Identify which cell holds the provided text, then report its (x, y) central coordinate. 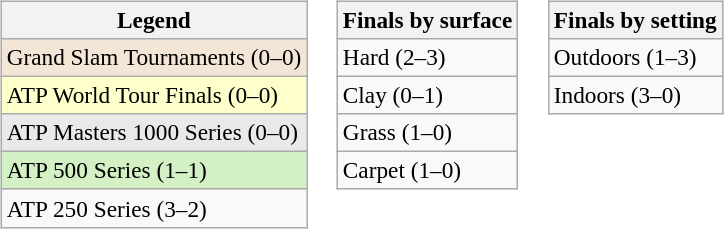
Outdoors (1–3) (635, 57)
Grass (1–0) (427, 133)
Grand Slam Tournaments (0–0) (154, 57)
ATP 250 Series (3–2) (154, 208)
Indoors (3–0) (635, 95)
Legend (154, 20)
Carpet (1–0) (427, 171)
ATP 500 Series (1–1) (154, 171)
Finals by setting (635, 20)
Hard (2–3) (427, 57)
ATP Masters 1000 Series (0–0) (154, 133)
Clay (0–1) (427, 95)
Finals by surface (427, 20)
ATP World Tour Finals (0–0) (154, 95)
